Search for the cell housing the specified text and yield its (X, Y) center coordinate. 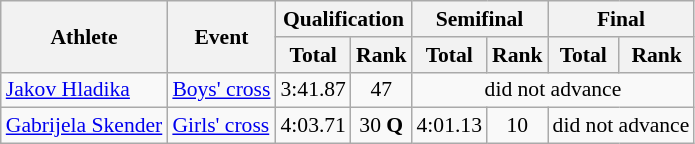
Event (221, 36)
Qualification (343, 19)
Jakov Hladika (84, 90)
Semifinal (480, 19)
3:41.87 (312, 90)
Boys' cross (221, 90)
4:01.13 (450, 126)
10 (518, 126)
Athlete (84, 36)
Final (622, 19)
Gabrijela Skender (84, 126)
47 (382, 90)
30 Q (382, 126)
Girls' cross (221, 126)
4:03.71 (312, 126)
